Output the (x, y) coordinate of the center of the cell containing the given text.  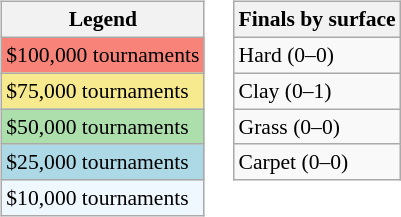
Clay (0–1) (318, 91)
Finals by surface (318, 20)
$25,000 tournaments (102, 162)
$75,000 tournaments (102, 91)
$10,000 tournaments (102, 198)
Grass (0–0) (318, 127)
Carpet (0–0) (318, 162)
$100,000 tournaments (102, 55)
Hard (0–0) (318, 55)
$50,000 tournaments (102, 127)
Legend (102, 20)
